Scan for the cell matching the given text and deliver its [x, y] coordinate at center. 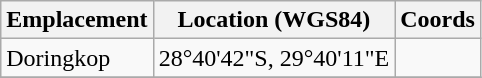
Doringkop [77, 58]
28°40'42"S, 29°40'11"E [274, 58]
Coords [438, 20]
Location (WGS84) [274, 20]
Emplacement [77, 20]
